Return [X, Y] of the center of cell containing provided text 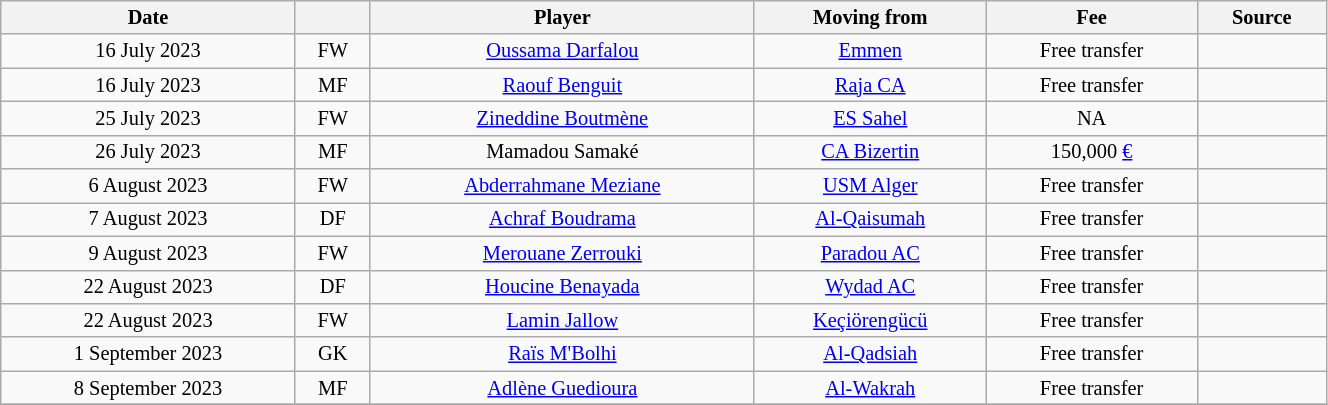
Fee [1092, 17]
Adlène Guedioura [562, 388]
8 September 2023 [148, 388]
Oussama Darfalou [562, 51]
Merouane Zerrouki [562, 253]
Houcine Benayada [562, 287]
1 September 2023 [148, 354]
Source [1262, 17]
Lamin Jallow [562, 320]
6 August 2023 [148, 186]
150,000 € [1092, 152]
GK [332, 354]
Date [148, 17]
Raouf Benguit [562, 85]
9 August 2023 [148, 253]
Raja CA [870, 85]
ES Sahel [870, 118]
Achraf Boudrama [562, 219]
Raïs M'Bolhi [562, 354]
Keçiörengücü [870, 320]
NA [1092, 118]
Paradou AC [870, 253]
Moving from [870, 17]
CA Bizertin [870, 152]
26 July 2023 [148, 152]
25 July 2023 [148, 118]
Abderrahmane Meziane [562, 186]
Al-Qaisumah [870, 219]
Player [562, 17]
USM Alger [870, 186]
7 August 2023 [148, 219]
Wydad AC [870, 287]
Al-Qadsiah [870, 354]
Zineddine Boutmène [562, 118]
Emmen [870, 51]
Mamadou Samaké [562, 152]
Al-Wakrah [870, 388]
